Pinpoint the cell where the given text exists, returning its (X, Y) midpoint coordinate. 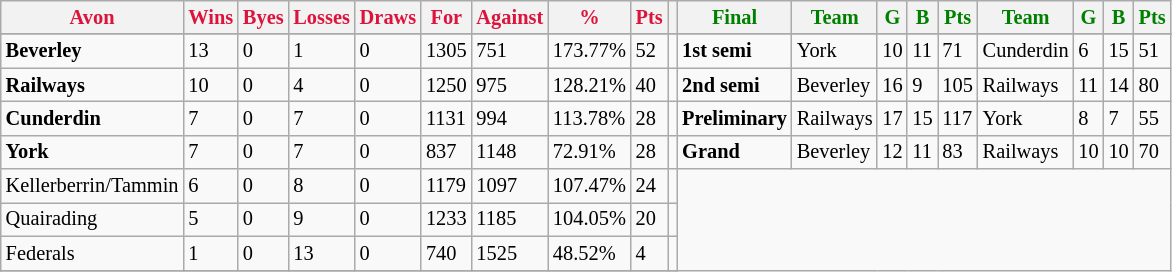
Draws (388, 17)
For (446, 17)
70 (1152, 152)
51 (1152, 51)
173.77% (590, 51)
Wins (210, 17)
Avon (92, 17)
975 (510, 85)
1097 (510, 186)
Byes (263, 17)
128.21% (590, 85)
72.91% (590, 152)
52 (650, 51)
1250 (446, 85)
Kellerberrin/Tammin (92, 186)
2nd semi (734, 85)
80 (1152, 85)
Federals (92, 253)
5 (210, 219)
17 (892, 118)
40 (650, 85)
Against (510, 17)
14 (1119, 85)
1179 (446, 186)
107.47% (590, 186)
48.52% (590, 253)
20 (650, 219)
104.05% (590, 219)
1148 (510, 152)
% (590, 17)
83 (958, 152)
1131 (446, 118)
Grand (734, 152)
994 (510, 118)
117 (958, 118)
740 (446, 253)
105 (958, 85)
1st semi (734, 51)
71 (958, 51)
16 (892, 85)
24 (650, 186)
55 (1152, 118)
Preliminary (734, 118)
751 (510, 51)
1305 (446, 51)
1525 (510, 253)
Final (734, 17)
837 (446, 152)
Losses (321, 17)
Quairading (92, 219)
1185 (510, 219)
12 (892, 152)
1233 (446, 219)
113.78% (590, 118)
